Determine the (X, Y) coordinate at the center of the cell enclosing the given text.  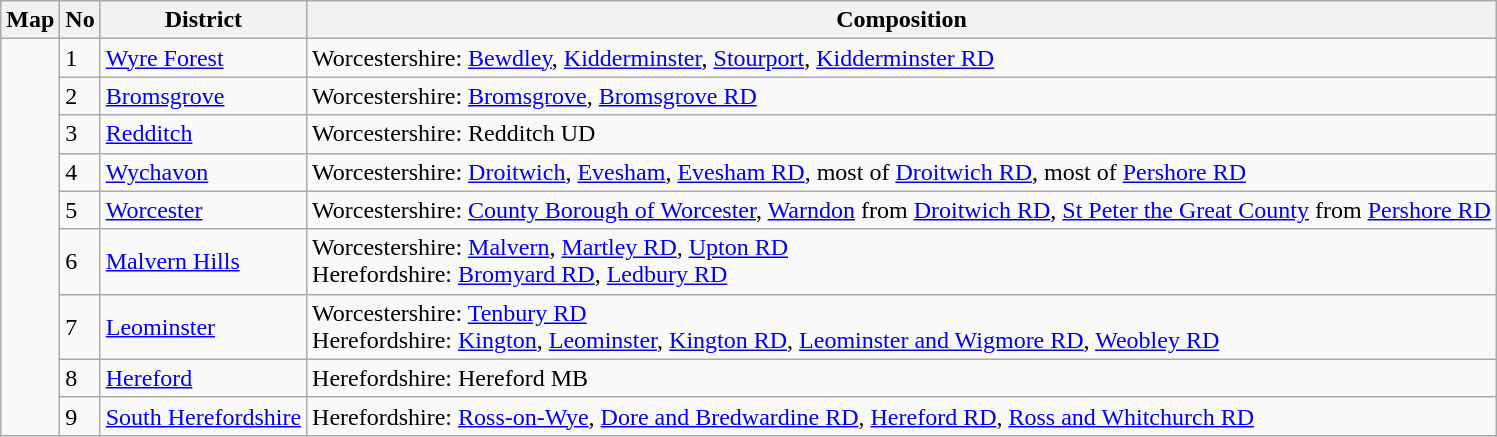
9 (80, 416)
Worcestershire: Bromsgrove, Bromsgrove RD (902, 96)
6 (80, 262)
Herefordshire: Hereford MB (902, 378)
Composition (902, 20)
5 (80, 210)
Worcestershire: County Borough of Worcester, Warndon from Droitwich RD, St Peter the Great County from Pershore RD (902, 210)
South Herefordshire (203, 416)
Wyre Forest (203, 58)
Hereford (203, 378)
Worcester (203, 210)
Worcestershire: Tenbury RDHerefordshire: Kington, Leominster, Kington RD, Leominster and Wigmore RD, Weobley RD (902, 326)
Bromsgrove (203, 96)
Herefordshire: Ross-on-Wye, Dore and Bredwardine RD, Hereford RD, Ross and Whitchurch RD (902, 416)
Malvern Hills (203, 262)
7 (80, 326)
Worcestershire: Bewdley, Kidderminster, Stourport, Kidderminster RD (902, 58)
Worcestershire: Droitwich, Evesham, Evesham RD, most of Droitwich RD, most of Pershore RD (902, 172)
Redditch (203, 134)
District (203, 20)
No (80, 20)
3 (80, 134)
1 (80, 58)
Worcestershire: Redditch UD (902, 134)
Leominster (203, 326)
Map (30, 20)
8 (80, 378)
Worcestershire: Malvern, Martley RD, Upton RDHerefordshire: Bromyard RD, Ledbury RD (902, 262)
4 (80, 172)
2 (80, 96)
Wychavon (203, 172)
